Output the [x, y] coordinate of the center of the cell containing the given text.  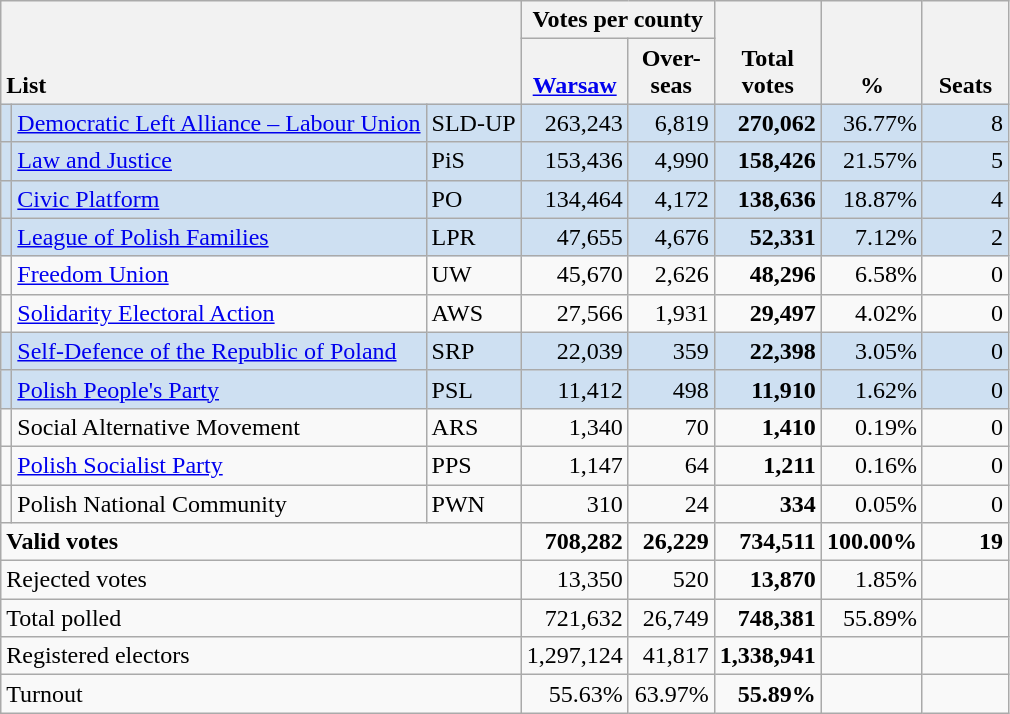
1,147 [574, 465]
PWN [474, 503]
26,749 [671, 618]
1,338,941 [768, 656]
1,211 [768, 465]
List [261, 52]
270,062 [768, 123]
134,464 [574, 199]
Registered electors [261, 656]
1,297,124 [574, 656]
6,819 [671, 123]
263,243 [574, 123]
310 [574, 503]
Self-Defence of the Republic of Poland [219, 351]
1,931 [671, 313]
Polish Socialist Party [219, 465]
41,817 [671, 656]
22,039 [574, 351]
1.85% [872, 580]
21.57% [872, 161]
29,497 [768, 313]
0.16% [872, 465]
1,410 [768, 427]
Total polled [261, 618]
8 [965, 123]
70 [671, 427]
48,296 [768, 275]
Democratic Left Alliance – Labour Union [219, 123]
520 [671, 580]
Rejected votes [261, 580]
498 [671, 389]
22,398 [768, 351]
55.63% [574, 694]
PPS [474, 465]
Votes per county [618, 20]
18.87% [872, 199]
League of Polish Families [219, 237]
4.02% [872, 313]
Civic Platform [219, 199]
Social Alternative Movement [219, 427]
45,670 [574, 275]
1.62% [872, 389]
Polish National Community [219, 503]
1,340 [574, 427]
13,350 [574, 580]
3.05% [872, 351]
36.77% [872, 123]
Law and Justice [219, 161]
359 [671, 351]
Solidarity Electoral Action [219, 313]
PSL [474, 389]
100.00% [872, 542]
2 [965, 237]
748,381 [768, 618]
11,910 [768, 389]
0.05% [872, 503]
Freedom Union [219, 275]
6.58% [872, 275]
ARS [474, 427]
5 [965, 161]
PiS [474, 161]
708,282 [574, 542]
UW [474, 275]
LPR [474, 237]
4,990 [671, 161]
Warsaw [574, 72]
4 [965, 199]
334 [768, 503]
63.97% [671, 694]
7.12% [872, 237]
Totalvotes [768, 52]
Over-seas [671, 72]
2,626 [671, 275]
13,870 [768, 580]
Polish People's Party [219, 389]
27,566 [574, 313]
26,229 [671, 542]
158,426 [768, 161]
734,511 [768, 542]
64 [671, 465]
PO [474, 199]
4,676 [671, 237]
Valid votes [261, 542]
Turnout [261, 694]
11,412 [574, 389]
138,636 [768, 199]
47,655 [574, 237]
SRP [474, 351]
Seats [965, 52]
19 [965, 542]
153,436 [574, 161]
% [872, 52]
0.19% [872, 427]
721,632 [574, 618]
24 [671, 503]
4,172 [671, 199]
SLD-UP [474, 123]
AWS [474, 313]
52,331 [768, 237]
